Provide the (X, Y) coordinate of the cell's center where the given text is located.  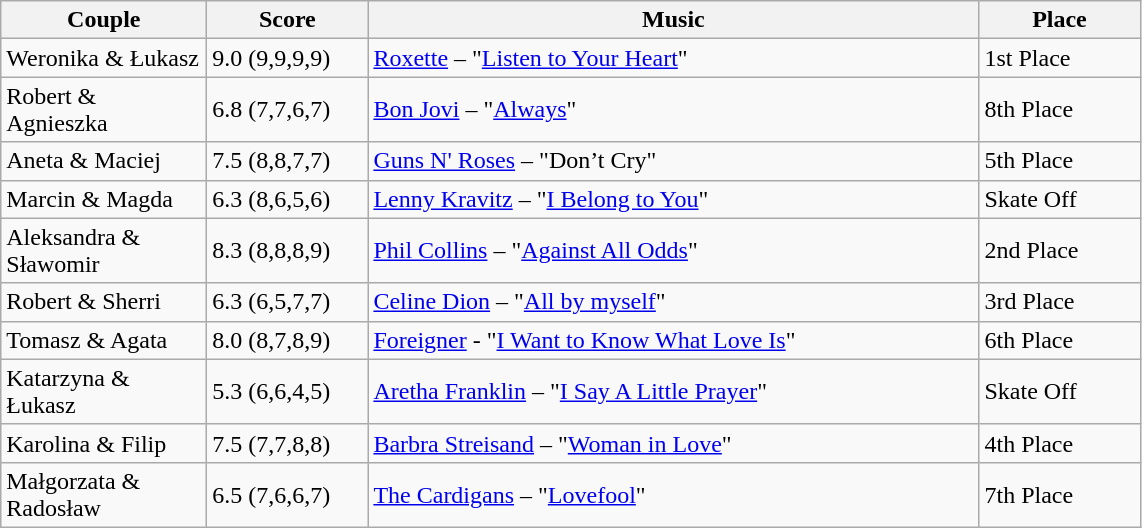
6.5 (7,6,6,7) (288, 494)
9.0 (9,9,9,9) (288, 58)
Marcin & Magda (104, 199)
Robert & Sherri (104, 302)
6.3 (6,5,7,7) (288, 302)
Karolina & Filip (104, 443)
3rd Place (1060, 302)
Barbra Streisand – "Woman in Love" (674, 443)
Celine Dion – "All by myself" (674, 302)
Katarzyna & Łukasz (104, 392)
Tomasz & Agata (104, 340)
7.5 (8,8,7,7) (288, 161)
Weronika & Łukasz (104, 58)
8.3 (8,8,8,9) (288, 250)
Place (1060, 20)
Guns N' Roses – "Don’t Cry" (674, 161)
1st Place (1060, 58)
6.3 (8,6,5,6) (288, 199)
Małgorzata & Radosław (104, 494)
8.0 (8,7,8,9) (288, 340)
Roxette – "Listen to Your Heart" (674, 58)
Couple (104, 20)
Aretha Franklin – "I Say A Little Prayer" (674, 392)
Foreigner - "I Want to Know What Love Is" (674, 340)
Bon Jovi – "Always" (674, 110)
7.5 (7,7,8,8) (288, 443)
5th Place (1060, 161)
7th Place (1060, 494)
Aleksandra & Sławomir (104, 250)
Lenny Kravitz – "I Belong to You" (674, 199)
2nd Place (1060, 250)
5.3 (6,6,4,5) (288, 392)
Robert & Agnieszka (104, 110)
6.8 (7,7,6,7) (288, 110)
Aneta & Maciej (104, 161)
6th Place (1060, 340)
Score (288, 20)
Music (674, 20)
The Cardigans – "Lovefool" (674, 494)
Phil Collins – "Against All Odds" (674, 250)
8th Place (1060, 110)
4th Place (1060, 443)
